For the text-containing cell, return its midpoint in [X, Y] coordinate format. 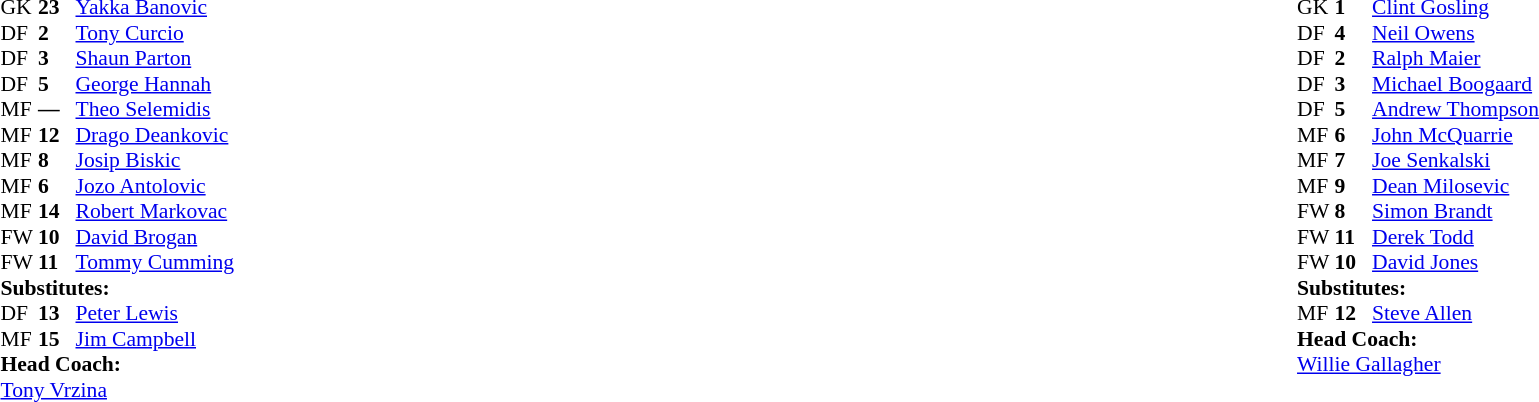
Simon Brandt [1456, 211]
13 [57, 313]
Joe Senkalski [1456, 161]
Andrew Thompson [1456, 109]
Derek Todd [1456, 237]
Jozo Antolovic [156, 186]
Steve Allen [1456, 313]
15 [57, 339]
7 [1354, 161]
David Brogan [156, 237]
9 [1354, 186]
14 [57, 211]
Ralph Maier [1456, 59]
Willie Gallagher [1418, 365]
Robert Markovac [156, 211]
Michael Boogaard [1456, 84]
Dean Milosevic [1456, 186]
Tommy Cumming [156, 263]
Drago Deankovic [156, 135]
Peter Lewis [156, 313]
David Jones [1456, 263]
Shaun Parton [156, 59]
— [57, 109]
John McQuarrie [1456, 135]
Neil Owens [1456, 33]
Theo Selemidis [156, 109]
Jim Campbell [156, 339]
Josip Biskic [156, 161]
George Hannah [156, 84]
4 [1354, 33]
Tony Curcio [156, 33]
